From the cell containing the given text, extract its center point as (X, Y) coordinate. 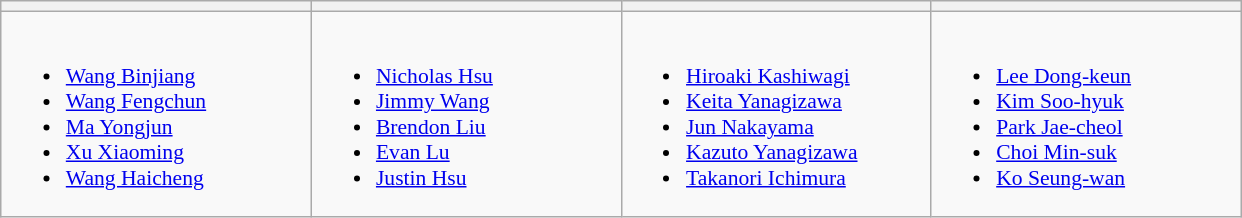
Wang BinjiangWang FengchunMa YongjunXu XiaomingWang Haicheng (156, 114)
Lee Dong-keunKim Soo-hyukPark Jae-cheolChoi Min-sukKo Seung-wan (1086, 114)
Nicholas HsuJimmy WangBrendon LiuEvan LuJustin Hsu (466, 114)
Hiroaki KashiwagiKeita YanagizawaJun NakayamaKazuto YanagizawaTakanori Ichimura (776, 114)
